Locate the cell with the specified text and output its (x, y) center coordinate. 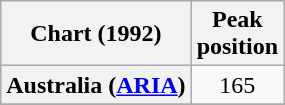
165 (237, 85)
Australia (ARIA) (96, 85)
Peakposition (237, 34)
Chart (1992) (96, 34)
